Detect which cell encompasses the target text, then output its [X, Y] center coordinate. 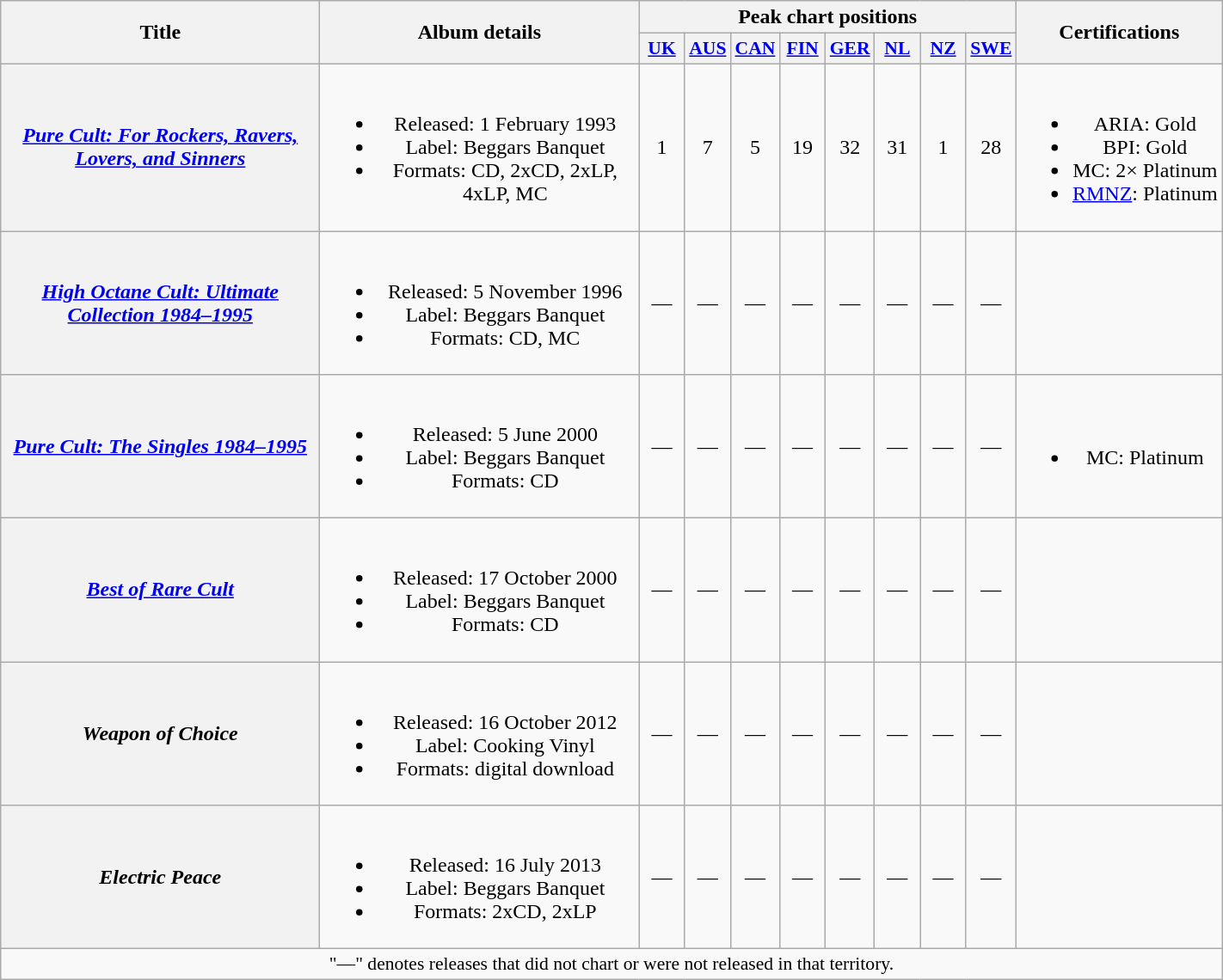
ARIA: GoldBPI: GoldMC: 2× PlatinumRMNZ: Platinum [1119, 147]
Released: 16 July 2013Label: Beggars BanquetFormats: 2xCD, 2xLP [480, 877]
NZ [943, 49]
GER [850, 49]
SWE [991, 49]
Released: 5 June 2000Label: Beggars BanquetFormats: CD [480, 447]
32 [850, 147]
MC: Platinum [1119, 447]
AUS [707, 49]
Released: 16 October 2012Label: Cooking VinylFormats: digital download [480, 734]
19 [802, 147]
Best of Rare Cult [160, 590]
Released: 5 November 1996Label: Beggars BanquetFormats: CD, MC [480, 303]
Electric Peace [160, 877]
Album details [480, 33]
NL [898, 49]
High Octane Cult: Ultimate Collection 1984–1995 [160, 303]
Pure Cult: The Singles 1984–1995 [160, 447]
FIN [802, 49]
31 [898, 147]
"—" denotes releases that did not chart or were not released in that territory. [611, 965]
Title [160, 33]
UK [662, 49]
Weapon of Choice [160, 734]
28 [991, 147]
Peak chart positions [827, 17]
7 [707, 147]
Released: 17 October 2000Label: Beggars BanquetFormats: CD [480, 590]
CAN [755, 49]
5 [755, 147]
Pure Cult: For Rockers, Ravers, Lovers, and Sinners [160, 147]
Released: 1 February 1993Label: Beggars BanquetFormats: CD, 2xCD, 2xLP, 4xLP, MC [480, 147]
Certifications [1119, 33]
